From the cell containing the given text, extract its center point as (x, y) coordinate. 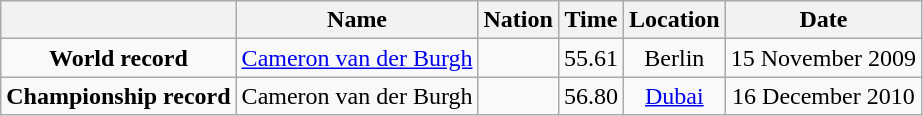
Berlin (674, 58)
Name (357, 20)
16 December 2010 (823, 96)
World record (118, 58)
15 November 2009 (823, 58)
Time (590, 20)
Date (823, 20)
Nation (518, 20)
Championship record (118, 96)
Location (674, 20)
56.80 (590, 96)
Dubai (674, 96)
55.61 (590, 58)
